From the cell containing the given text, extract its center point as (X, Y) coordinate. 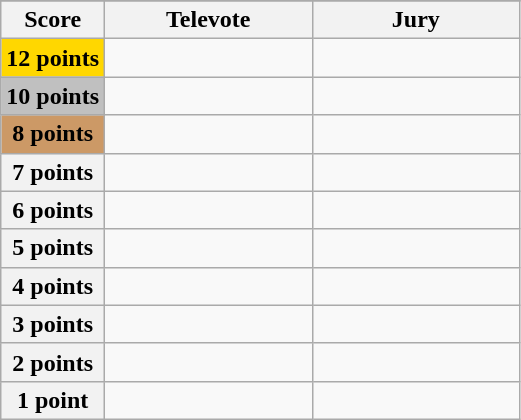
Score (53, 20)
Televote (209, 20)
6 points (53, 210)
2 points (53, 362)
3 points (53, 324)
12 points (53, 58)
1 point (53, 400)
4 points (53, 286)
Jury (416, 20)
10 points (53, 96)
7 points (53, 172)
8 points (53, 134)
5 points (53, 248)
